Pinpoint the cell where the given text exists, returning its (x, y) midpoint coordinate. 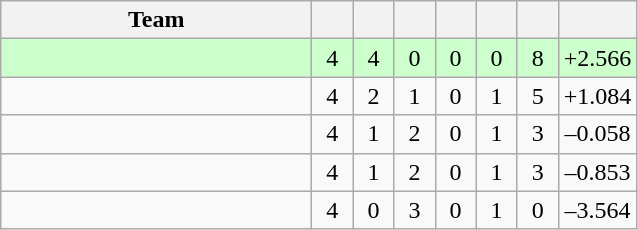
–0.853 (598, 172)
+2.566 (598, 58)
–3.564 (598, 210)
8 (538, 58)
5 (538, 96)
–0.058 (598, 134)
Team (156, 20)
+1.084 (598, 96)
